Capture the cell that displays the provided text and extract its (x, y) central coordinate. 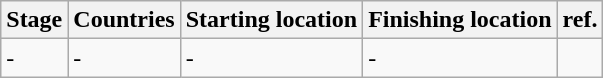
Countries (124, 20)
Finishing location (460, 20)
Stage (34, 20)
ref. (580, 20)
Starting location (271, 20)
